Determine the (X, Y) coordinate at the center of the cell enclosing the given text.  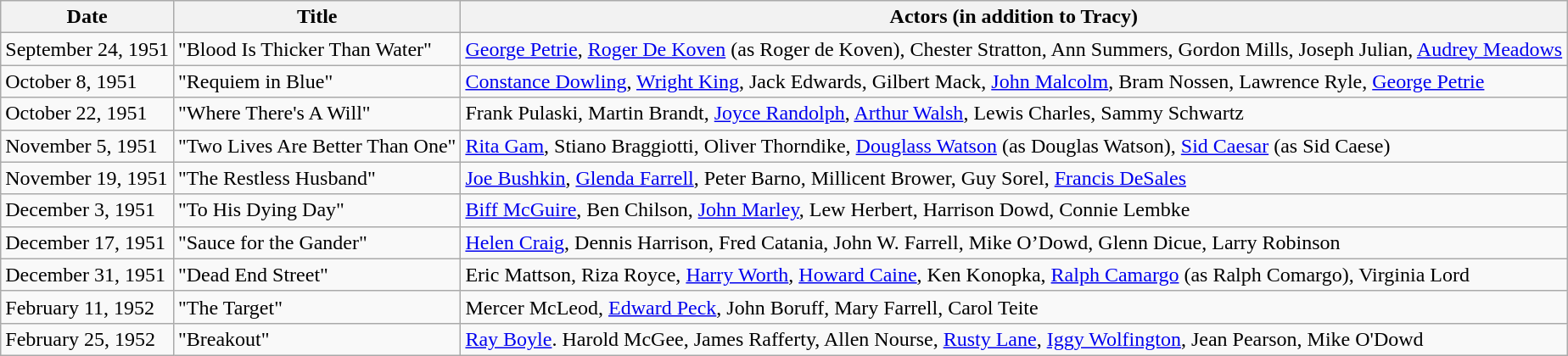
Ray Boyle. Harold McGee, James Rafferty, Allen Nourse, Rusty Lane, Iggy Wolfington, Jean Pearson, Mike O'Dowd (1014, 339)
Mercer McLeod, Edward Peck, John Boruff, Mary Farrell, Carol Teite (1014, 307)
"Two Lives Are Better Than One" (316, 146)
Helen Craig, Dennis Harrison, Fred Catania, John W. Farrell, Mike O’Dowd, Glenn Dicue, Larry Robinson (1014, 242)
Rita Gam, Stiano Braggiotti, Oliver Thorndike, Douglass Watson (as Douglas Watson), Sid Caesar (as Sid Caese) (1014, 146)
"The Restless Husband" (316, 178)
October 22, 1951 (87, 114)
"Blood Is Thicker Than Water" (316, 49)
Constance Dowling, Wright King, Jack Edwards, Gilbert Mack, John Malcolm, Bram Nossen, Lawrence Ryle, George Petrie (1014, 81)
November 5, 1951 (87, 146)
"To His Dying Day" (316, 210)
Eric Mattson, Riza Royce, Harry Worth, Howard Caine, Ken Konopka, Ralph Camargo (as Ralph Comargo), Virginia Lord (1014, 275)
Actors (in addition to Tracy) (1014, 17)
Joe Bushkin, Glenda Farrell, Peter Barno, Millicent Brower, Guy Sorel, Francis DeSales (1014, 178)
"Where There's A Will" (316, 114)
"Dead End Street" (316, 275)
Biff McGuire, Ben Chilson, John Marley, Lew Herbert, Harrison Dowd, Connie Lembke (1014, 210)
"Breakout" (316, 339)
December 17, 1951 (87, 242)
November 19, 1951 (87, 178)
February 11, 1952 (87, 307)
December 31, 1951 (87, 275)
October 8, 1951 (87, 81)
Frank Pulaski, Martin Brandt, Joyce Randolph, Arthur Walsh, Lewis Charles, Sammy Schwartz (1014, 114)
"Requiem in Blue" (316, 81)
Date (87, 17)
George Petrie, Roger De Koven (as Roger de Koven), Chester Stratton, Ann Summers, Gordon Mills, Joseph Julian, Audrey Meadows (1014, 49)
December 3, 1951 (87, 210)
"Sauce for the Gander" (316, 242)
September 24, 1951 (87, 49)
Title (316, 17)
"The Target" (316, 307)
February 25, 1952 (87, 339)
